Search for the cell housing the specified text and yield its [X, Y] center coordinate. 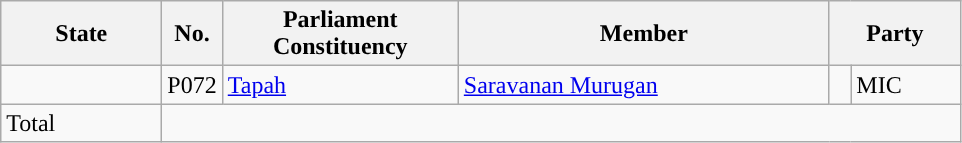
No. [192, 34]
State [82, 34]
MIC [906, 85]
Parliament Constituency [340, 34]
Member [644, 34]
Saravanan Murugan [644, 85]
P072 [192, 85]
Party [894, 34]
Tapah [340, 85]
Total [82, 123]
